Return the (X, Y) coordinate for the center point of the cell that contains the specified text.  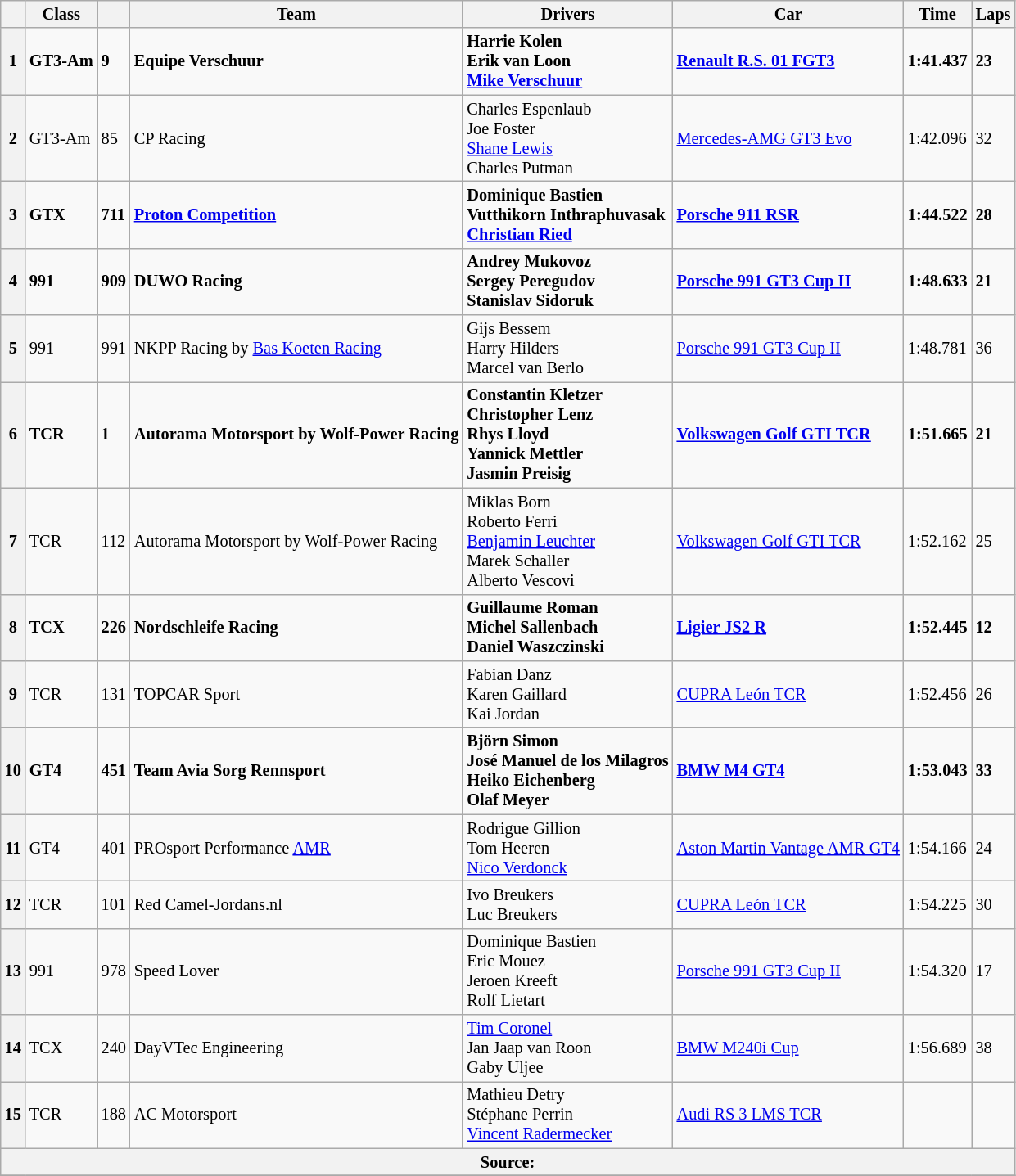
8 (13, 628)
Dominique Bastien Eric Mouez Jeroen Kreeft Rolf Lietart (567, 971)
1:54.225 (938, 904)
13 (13, 971)
Nordschleife Racing (296, 628)
Team (296, 14)
1:52.456 (938, 694)
Speed Lover (296, 971)
Constantin Kletzer Christopher Lenz Rhys Lloyd Yannick Mettler Jasmin Preisig (567, 435)
Mercedes-AMG GT3 Evo (788, 138)
85 (114, 138)
Red Camel-Jordans.nl (296, 904)
1:51.665 (938, 435)
Audi RS 3 LMS TCR (788, 1115)
36 (994, 349)
33 (994, 771)
Charles Espenlaub Joe Foster Shane Lewis Charles Putman (567, 138)
26 (994, 694)
GTX (61, 214)
23 (994, 61)
25 (994, 541)
101 (114, 904)
Guillaume Roman Michel Sallenbach Daniel Waszczinski (567, 628)
978 (114, 971)
711 (114, 214)
Car (788, 14)
Renault R.S. 01 FGT3 (788, 61)
6 (13, 435)
Miklas Born Roberto Ferri Benjamin Leuchter Marek Schaller Alberto Vescovi (567, 541)
188 (114, 1115)
17 (994, 971)
Gijs Bessem Harry Hilders Marcel van Berlo (567, 349)
3 (13, 214)
Ivo Breukers Luc Breukers (567, 904)
401 (114, 848)
15 (13, 1115)
Andrey Mukovoz Sergey Peregudov Stanislav Sidoruk (567, 282)
Rodrigue Gillion Tom Heeren Nico Verdonck (567, 848)
1:48.781 (938, 349)
NKPP Racing by Bas Koeten Racing (296, 349)
1:54.320 (938, 971)
AC Motorsport (296, 1115)
Mathieu Detry Stéphane Perrin Vincent Radermecker (567, 1115)
226 (114, 628)
30 (994, 904)
1:56.689 (938, 1048)
Proton Competition (296, 214)
Björn Simon José Manuel de los Milagros Heiko Eichenberg Olaf Meyer (567, 771)
Source: (508, 1162)
11 (13, 848)
Fabian Danz Karen Gaillard Kai Jordan (567, 694)
BMW M4 GT4 (788, 771)
Team Avia Sorg Rennsport (296, 771)
2 (13, 138)
24 (994, 848)
BMW M240i Cup (788, 1048)
1:48.633 (938, 282)
1:53.043 (938, 771)
PROsport Performance AMR (296, 848)
Equipe Verschuur (296, 61)
5 (13, 349)
Class (61, 14)
240 (114, 1048)
CP Racing (296, 138)
1:52.162 (938, 541)
Dominique Bastien Vutthikorn Inthraphuvasak Christian Ried (567, 214)
112 (114, 541)
Porsche 911 RSR (788, 214)
28 (994, 214)
909 (114, 282)
1:54.166 (938, 848)
DUWO Racing (296, 282)
1:42.096 (938, 138)
Drivers (567, 14)
1:41.437 (938, 61)
Aston Martin Vantage AMR GT4 (788, 848)
10 (13, 771)
Tim Coronel Jan Jaap van Roon Gaby Uljee (567, 1048)
TOPCAR Sport (296, 694)
Laps (994, 14)
14 (13, 1048)
38 (994, 1048)
32 (994, 138)
Time (938, 14)
4 (13, 282)
1:44.522 (938, 214)
1:52.445 (938, 628)
451 (114, 771)
DayVTec Engineering (296, 1048)
7 (13, 541)
Ligier JS2 R (788, 628)
131 (114, 694)
Harrie Kolen Erik van Loon Mike Verschuur (567, 61)
